Find where the given text appears and provide that cell's center as (x, y) coordinate. 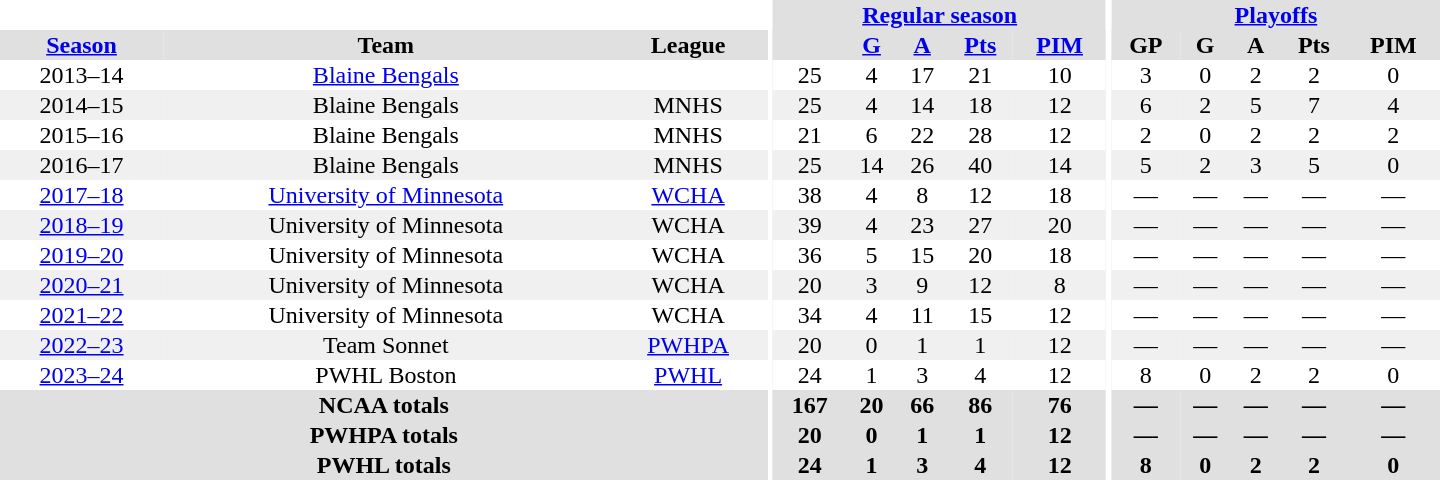
PWHPA (688, 345)
NCAA totals (384, 405)
PWHL totals (384, 465)
38 (810, 195)
2017–18 (82, 195)
League (688, 45)
26 (922, 165)
86 (981, 405)
2019–20 (82, 255)
11 (922, 315)
40 (981, 165)
2013–14 (82, 75)
2016–17 (82, 165)
PWHL Boston (386, 375)
PWHL (688, 375)
27 (981, 225)
2014–15 (82, 105)
Team Sonnet (386, 345)
28 (981, 135)
2021–22 (82, 315)
22 (922, 135)
2018–19 (82, 225)
17 (922, 75)
76 (1060, 405)
66 (922, 405)
36 (810, 255)
9 (922, 285)
2015–16 (82, 135)
39 (810, 225)
7 (1314, 105)
10 (1060, 75)
Team (386, 45)
Playoffs (1276, 15)
Season (82, 45)
2020–21 (82, 285)
23 (922, 225)
2022–23 (82, 345)
GP (1146, 45)
167 (810, 405)
2023–24 (82, 375)
Regular season (940, 15)
34 (810, 315)
PWHPA totals (384, 435)
